Determine the [X, Y] coordinate at the center of the cell enclosing the given text.  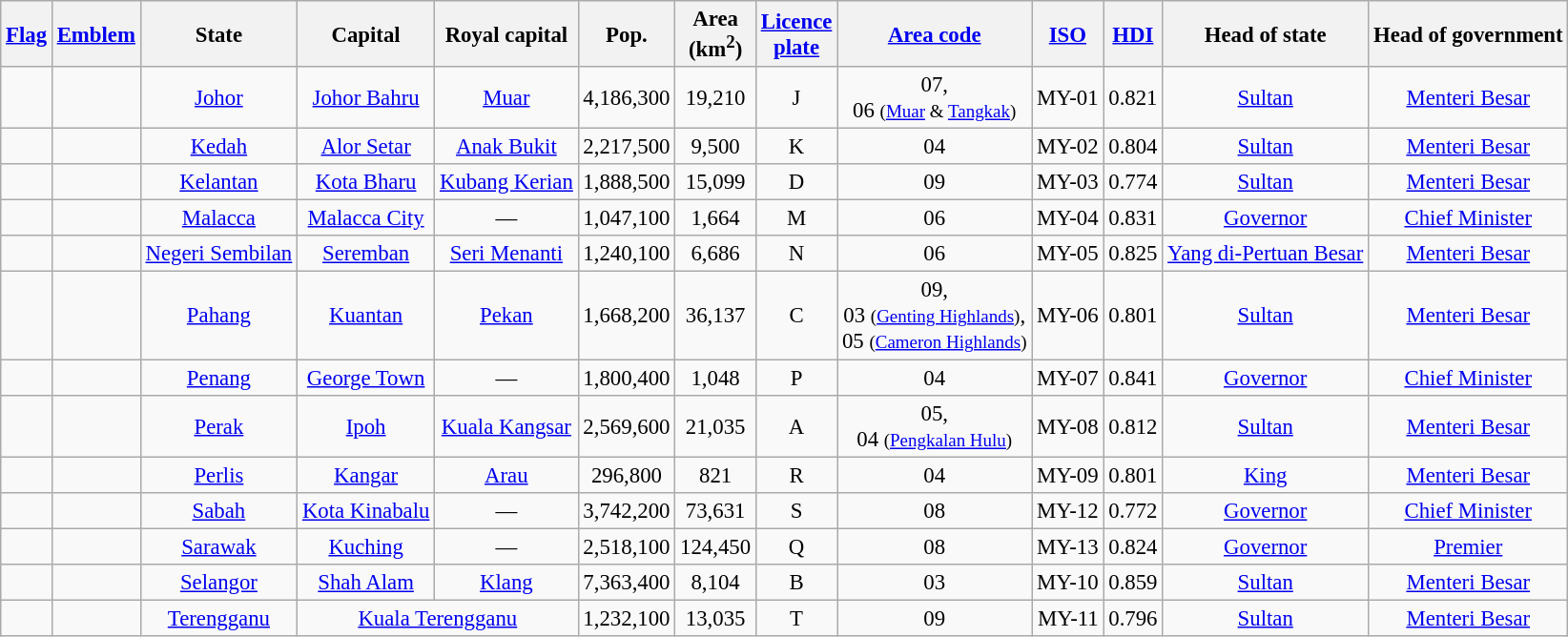
MY-11 [1068, 618]
8,104 [715, 583]
Muar [506, 97]
296,800 [627, 475]
M [795, 218]
0.796 [1133, 618]
Area code [935, 34]
Emblem [95, 34]
0.821 [1133, 97]
0.825 [1133, 255]
Kuching [366, 546]
MY-10 [1068, 583]
Klang [506, 583]
HDI [1133, 34]
Head of government [1469, 34]
MY-06 [1068, 316]
Sabah [218, 510]
Arau [506, 475]
4,186,300 [627, 97]
B [795, 583]
7,363,400 [627, 583]
0.812 [1133, 425]
Pekan [506, 316]
9,500 [715, 147]
ISO [1068, 34]
Seri Menanti [506, 255]
Kota Kinabalu [366, 510]
George Town [366, 378]
Head of state [1266, 34]
0.804 [1133, 147]
1,240,100 [627, 255]
0.831 [1133, 218]
R [795, 475]
P [795, 378]
Pahang [218, 316]
MY-02 [1068, 147]
2,569,600 [627, 425]
Seremban [366, 255]
1,232,100 [627, 618]
Kuala Terengganu [438, 618]
Kota Bharu [366, 182]
Alor Setar [366, 147]
Kuala Kangsar [506, 425]
MY-13 [1068, 546]
Royal capital [506, 34]
15,099 [715, 182]
C [795, 316]
Malacca [218, 218]
0.841 [1133, 378]
2,518,100 [627, 546]
Area(km2) [715, 34]
Premier [1469, 546]
3,742,200 [627, 510]
MY-12 [1068, 510]
A [795, 425]
36,137 [715, 316]
Malacca City [366, 218]
Anak Bukit [506, 147]
Johor [218, 97]
Kubang Kerian [506, 182]
Kedah [218, 147]
Penang [218, 378]
Kangar [366, 475]
0.772 [1133, 510]
0.774 [1133, 182]
124,450 [715, 546]
Shah Alam [366, 583]
K [795, 147]
1,800,400 [627, 378]
07,06 (Muar & Tangkak) [935, 97]
Sarawak [218, 546]
MY-07 [1068, 378]
MY-01 [1068, 97]
821 [715, 475]
1,888,500 [627, 182]
Capital [366, 34]
Licenceplate [795, 34]
Kuantan [366, 316]
09,03 (Genting Highlands),05 (Cameron Highlands) [935, 316]
05,04 (Pengkalan Hulu) [935, 425]
1,048 [715, 378]
Negeri Sembilan [218, 255]
MY-05 [1068, 255]
Yang di-Pertuan Besar [1266, 255]
Perak [218, 425]
MY-04 [1068, 218]
Q [795, 546]
Perlis [218, 475]
73,631 [715, 510]
Ipoh [366, 425]
6,686 [715, 255]
Terengganu [218, 618]
S [795, 510]
N [795, 255]
19,210 [715, 97]
21,035 [715, 425]
2,217,500 [627, 147]
Kelantan [218, 182]
King [1266, 475]
MY-08 [1068, 425]
03 [935, 583]
1,664 [715, 218]
1,668,200 [627, 316]
0.859 [1133, 583]
MY-03 [1068, 182]
Flag [27, 34]
1,047,100 [627, 218]
Pop. [627, 34]
MY-09 [1068, 475]
Selangor [218, 583]
J [795, 97]
Johor Bahru [366, 97]
D [795, 182]
0.824 [1133, 546]
T [795, 618]
13,035 [715, 618]
State [218, 34]
